Identify which cell holds the provided text, then report its (X, Y) central coordinate. 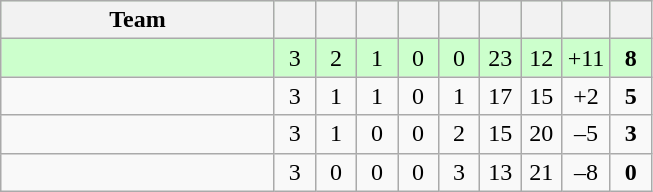
21 (542, 172)
Team (138, 20)
20 (542, 134)
23 (500, 58)
13 (500, 172)
–5 (586, 134)
12 (542, 58)
17 (500, 96)
+2 (586, 96)
–8 (586, 172)
+11 (586, 58)
8 (630, 58)
5 (630, 96)
